From the cell containing the given text, extract its center point as [x, y] coordinate. 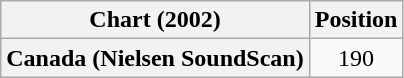
Chart (2002) [155, 20]
190 [356, 58]
Position [356, 20]
Canada (Nielsen SoundScan) [155, 58]
